Search for the cell housing the specified text and yield its (X, Y) center coordinate. 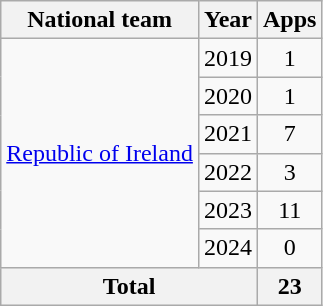
2024 (228, 248)
Republic of Ireland (100, 153)
Apps (289, 20)
3 (289, 172)
23 (289, 286)
11 (289, 210)
2023 (228, 210)
2022 (228, 172)
2020 (228, 96)
0 (289, 248)
2019 (228, 58)
Total (130, 286)
National team (100, 20)
Year (228, 20)
7 (289, 134)
2021 (228, 134)
